Provide the (X, Y) coordinate of the cell's center where the given text is located.  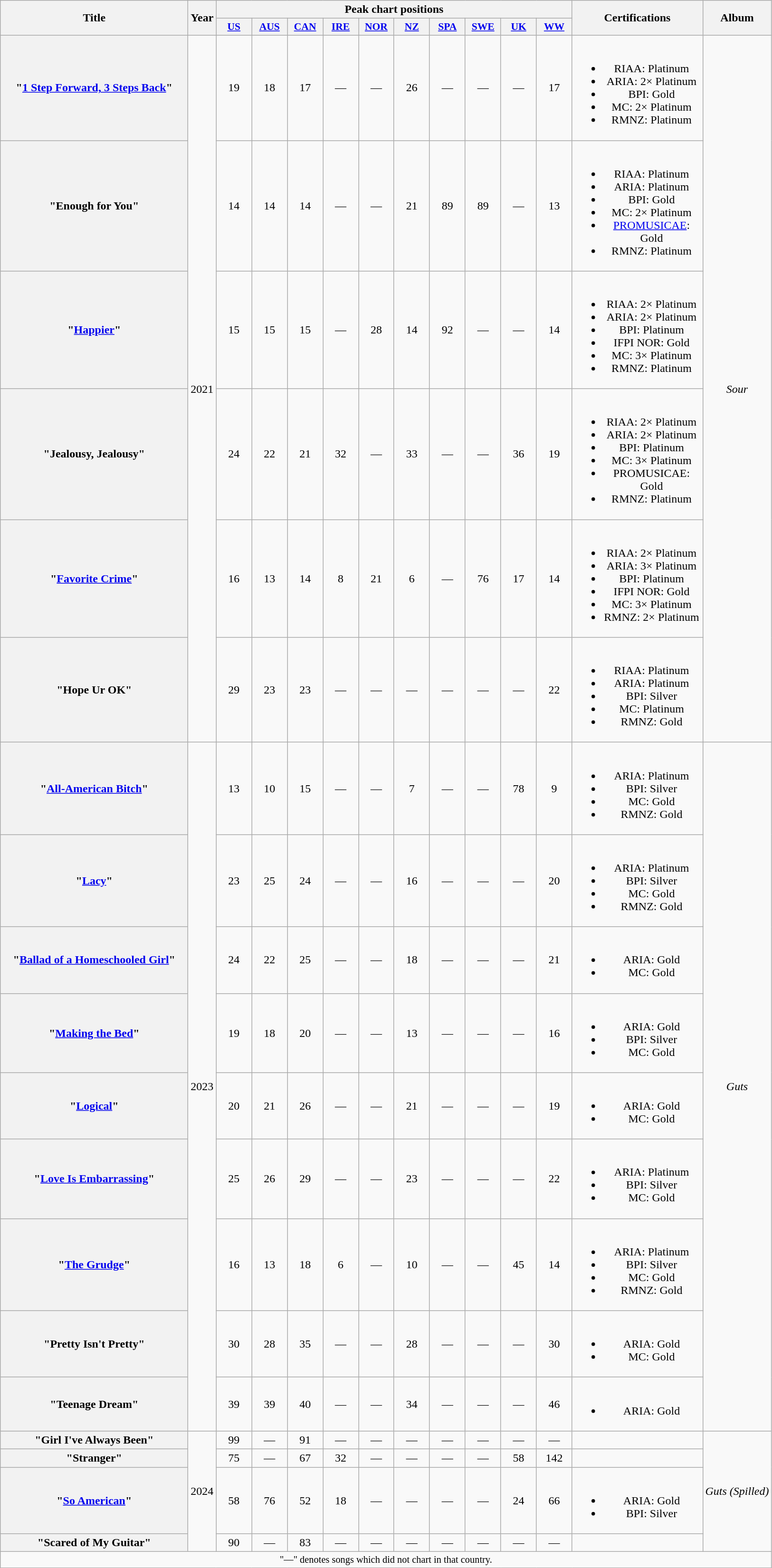
"Scared of My Guitar" (94, 1543)
SPA (448, 27)
"Happier" (94, 330)
AUS (270, 27)
CAN (305, 27)
7 (411, 789)
"Teenage Dream" (94, 1404)
2024 (202, 1491)
Title (94, 18)
"Girl I've Always Been" (94, 1440)
83 (305, 1543)
"Favorite Crime" (94, 579)
78 (519, 789)
ARIA: Gold (638, 1404)
Year (202, 18)
IRE (341, 27)
RIAA: PlatinumARIA: 2× PlatinumBPI: GoldMC: 2× PlatinumRMNZ: Platinum (638, 87)
ARIA: GoldBPI: Silver (638, 1500)
NZ (411, 27)
33 (411, 454)
"Enough for You" (94, 206)
RIAA: PlatinumARIA: PlatinumBPI: SilverMC: PlatinumRMNZ: Gold (638, 690)
Certifications (638, 18)
UK (519, 27)
"The Grudge" (94, 1264)
8 (341, 579)
Guts (737, 1087)
"Lacy" (94, 881)
"Hope Ur OK" (94, 690)
NOR (376, 27)
90 (234, 1543)
Peak chart positions (394, 10)
"Stranger" (94, 1458)
RIAA: 2× PlatinumARIA: 2× PlatinumBPI: PlatinumIFPI NOR: GoldMC: 3× PlatinumRMNZ: Platinum (638, 330)
Guts (Spilled) (737, 1491)
ARIA: GoldBPI: SilverMC: Gold (638, 1033)
36 (519, 454)
US (234, 27)
Album (737, 18)
Sour (737, 389)
RIAA: PlatinumARIA: PlatinumBPI: GoldMC: 2× PlatinumPROMUSICAE: GoldRMNZ: Platinum (638, 206)
"Jealousy, Jealousy" (94, 454)
9 (554, 789)
2021 (202, 389)
66 (554, 1500)
34 (411, 1404)
91 (305, 1440)
"All-American Bitch" (94, 789)
46 (554, 1404)
"So American" (94, 1500)
"—" denotes songs which did not chart in that country. (386, 1560)
RIAA: 2× PlatinumARIA: 3× PlatinumBPI: PlatinumIFPI NOR: GoldMC: 3× PlatinumRMNZ: 2× Platinum (638, 579)
67 (305, 1458)
35 (305, 1344)
99 (234, 1440)
SWE (483, 27)
"Pretty Isn't Pretty" (94, 1344)
142 (554, 1458)
"Love Is Embarrassing" (94, 1179)
45 (519, 1264)
52 (305, 1500)
ARIA: PlatinumBPI: SilverMC: Gold (638, 1179)
40 (305, 1404)
2023 (202, 1087)
WW (554, 27)
"Ballad of a Homeschooled Girl" (94, 960)
75 (234, 1458)
"Logical" (94, 1106)
RIAA: 2× PlatinumARIA: 2× PlatinumBPI: PlatinumMC: 3× PlatinumPROMUSICAE: GoldRMNZ: Platinum (638, 454)
92 (448, 330)
"Making the Bed" (94, 1033)
"1 Step Forward, 3 Steps Back" (94, 87)
